Find where the given text appears and provide that cell's center as [x, y] coordinate. 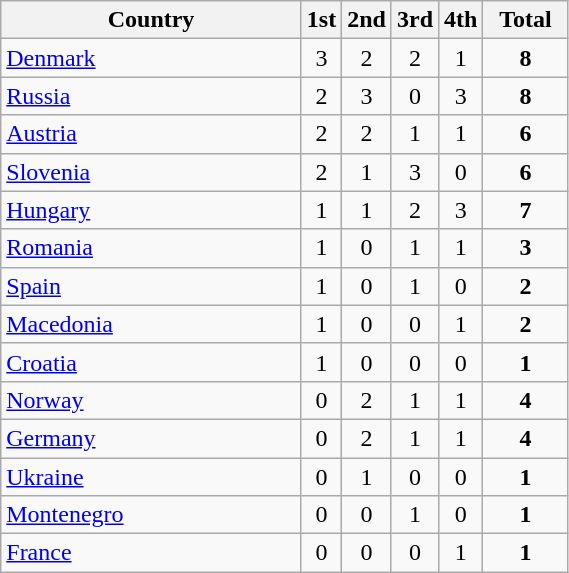
Denmark [152, 58]
Macedonia [152, 324]
Norway [152, 400]
Germany [152, 438]
Romania [152, 248]
France [152, 553]
Slovenia [152, 172]
Croatia [152, 362]
2nd [367, 20]
Ukraine [152, 477]
1st [321, 20]
4th [461, 20]
3rd [414, 20]
Hungary [152, 210]
Spain [152, 286]
Austria [152, 134]
7 [526, 210]
Russia [152, 96]
Montenegro [152, 515]
Total [526, 20]
Country [152, 20]
